Search for the cell housing the specified text and yield its (X, Y) center coordinate. 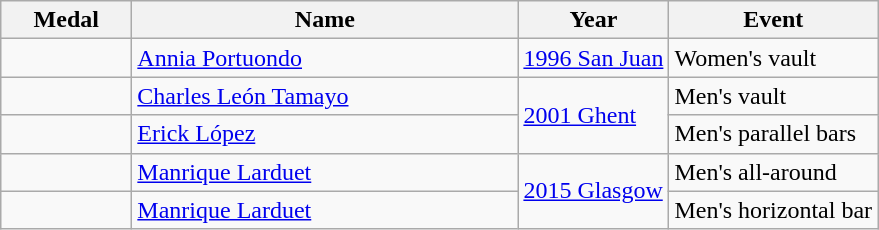
Year (594, 20)
Men's vault (774, 96)
Erick López (325, 134)
Men's all-around (774, 172)
Medal (66, 20)
1996 San Juan (594, 58)
2001 Ghent (594, 115)
Event (774, 20)
Charles León Tamayo (325, 96)
Name (325, 20)
2015 Glasgow (594, 191)
Annia Portuondo (325, 58)
Men's parallel bars (774, 134)
Women's vault (774, 58)
Men's horizontal bar (774, 210)
